Find where the given text appears and provide that cell's center as (x, y) coordinate. 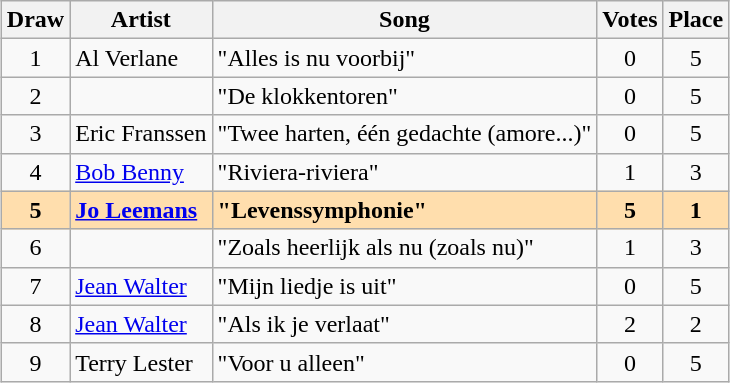
Bob Benny (141, 172)
Jo Leemans (141, 210)
8 (35, 324)
Votes (630, 20)
"Zoals heerlijk als nu (zoals nu)" (404, 248)
"Als ik je verlaat" (404, 324)
Draw (35, 20)
7 (35, 286)
"Riviera-riviera" (404, 172)
"Alles is nu voorbij" (404, 58)
Al Verlane (141, 58)
Artist (141, 20)
Terry Lester (141, 362)
Place (696, 20)
"Voor u alleen" (404, 362)
Song (404, 20)
4 (35, 172)
9 (35, 362)
6 (35, 248)
"De klokkentoren" (404, 96)
Eric Franssen (141, 134)
"Mijn liedje is uit" (404, 286)
"Twee harten, één gedachte (amore...)" (404, 134)
"Levenssymphonie" (404, 210)
